Determine the [X, Y] coordinate at the center of the cell enclosing the given text.  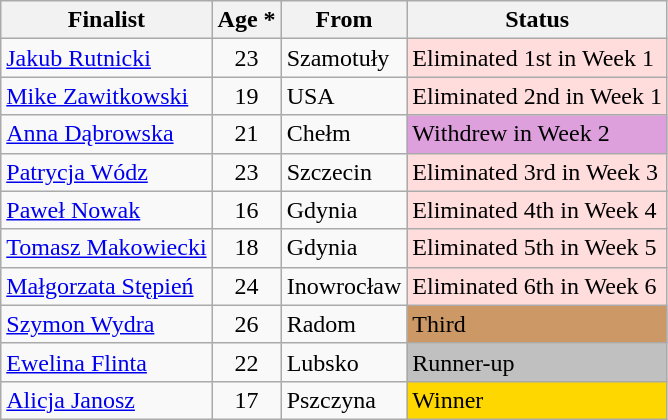
Ewelina Flinta [106, 362]
18 [246, 248]
Eliminated 5th in Week 5 [538, 248]
Mike Zawitkowski [106, 96]
Eliminated 6th in Week 6 [538, 286]
Paweł Nowak [106, 210]
19 [246, 96]
Radom [344, 324]
Tomasz Makowiecki [106, 248]
Jakub Rutnicki [106, 58]
Patrycja Wódz [106, 172]
Withdrew in Week 2 [538, 134]
24 [246, 286]
Szamotuły [344, 58]
Age * [246, 20]
USA [344, 96]
16 [246, 210]
Alicja Janosz [106, 400]
26 [246, 324]
Inowrocław [344, 286]
Szczecin [344, 172]
From [344, 20]
Szymon Wydra [106, 324]
21 [246, 134]
Winner [538, 400]
Finalist [106, 20]
Pszczyna [344, 400]
Eliminated 1st in Week 1 [538, 58]
Małgorzata Stępień [106, 286]
Eliminated 4th in Week 4 [538, 210]
Anna Dąbrowska [106, 134]
22 [246, 362]
Chełm [344, 134]
17 [246, 400]
Status [538, 20]
Third [538, 324]
Runner-up [538, 362]
Eliminated 3rd in Week 3 [538, 172]
Eliminated 2nd in Week 1 [538, 96]
Lubsko [344, 362]
